Scan for the cell matching the given text and deliver its (X, Y) coordinate at center. 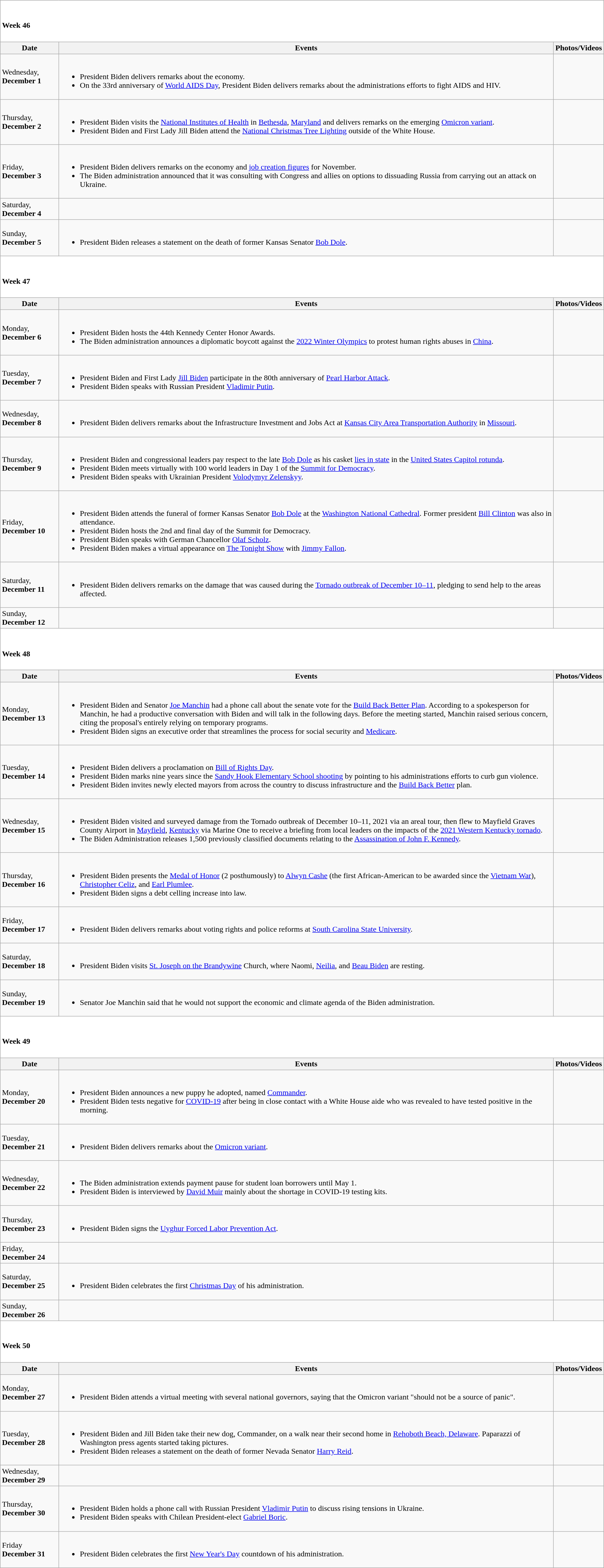
Senator Joe Manchin said that he would not support the economic and climate agenda of the Biden administration. (306, 998)
Tuesday, December 21 (30, 1142)
Monday, December 6 (30, 333)
Week 49 (302, 1037)
President Biden delivers remarks about the Omicron variant. (306, 1142)
President Biden delivers remarks about the Infrastructure Investment and Jobs Act at Kansas City Area Transportation Authority in Missouri. (306, 418)
Saturday, December 4 (30, 209)
President Biden attends a virtual meeting with several national governors, saying that the Omicron variant "should not be a source of panic". (306, 1393)
Tuesday, December 14 (30, 772)
Wednesday, December 8 (30, 418)
Wednesday, December 1 (30, 77)
Tuesday, December 28 (30, 1438)
Sunday, December 19 (30, 998)
Week 50 (302, 1342)
Sunday, December 26 (30, 1310)
President Biden visits St. Joseph on the Brandywine Church, where Naomi, Neilia, and Beau Biden are resting. (306, 961)
Thursday, December 23 (30, 1224)
Thursday, December 2 (30, 122)
Week 48 (302, 649)
Monday, December 27 (30, 1393)
Thursday, December 9 (30, 464)
Friday December 31 (30, 1550)
Friday, December 17 (30, 925)
Tuesday, December 7 (30, 378)
Thursday, December 30 (30, 1509)
Saturday, December 25 (30, 1282)
Sunday, December 5 (30, 238)
Wednesday, December 29 (30, 1475)
Sunday, December 12 (30, 618)
Week 46 (302, 21)
President Biden celebrates the first Christmas Day of his administration. (306, 1282)
Monday, December 20 (30, 1097)
Friday, December 24 (30, 1253)
Saturday, December 11 (30, 585)
President Biden delivers remarks about voting rights and police reforms at South Carolina State University. (306, 925)
Wednesday, December 15 (30, 826)
Week 47 (302, 277)
Monday, December 13 (30, 713)
President Biden celebrates the first New Year's Day countdown of his administration. (306, 1550)
Friday, December 3 (30, 172)
Wednesday, December 22 (30, 1183)
President Biden signs the Uyghur Forced Labor Prevention Act. (306, 1224)
President Biden releases a statement on the death of former Kansas Senator Bob Dole. (306, 238)
Friday, December 10 (30, 526)
Thursday, December 16 (30, 879)
Saturday, December 18 (30, 961)
